From the cell containing the given text, extract its center point as (x, y) coordinate. 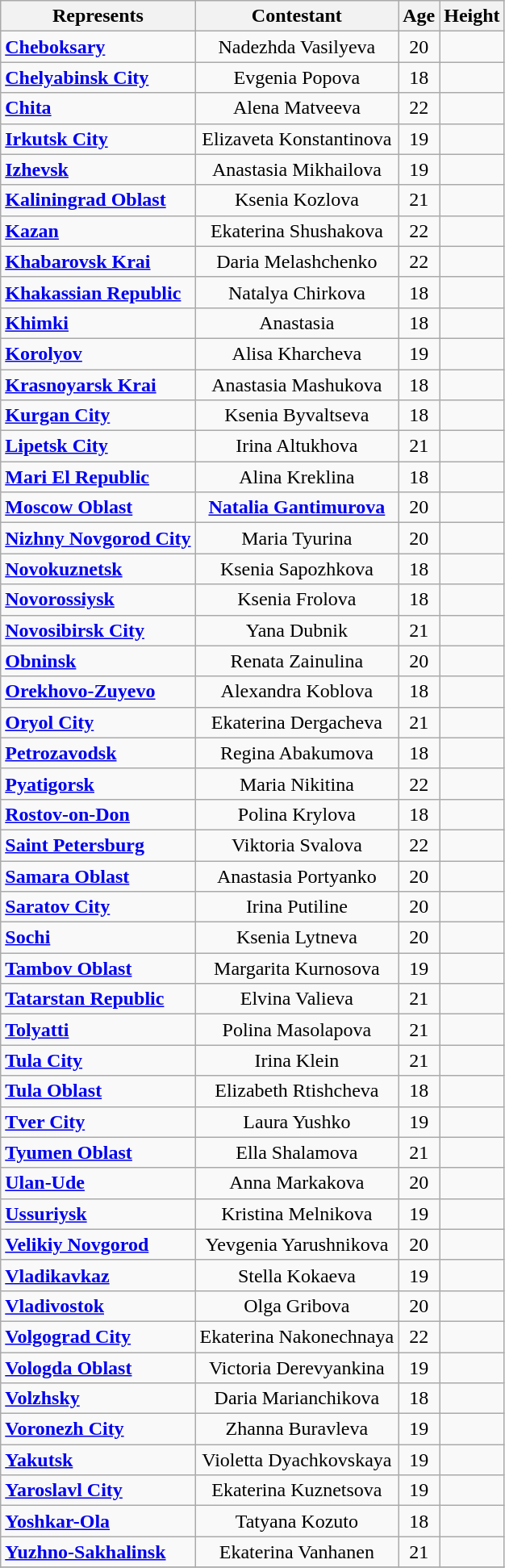
Ekaterina Vanhanen (297, 1552)
Cheboksary (98, 47)
Ksenia Frolova (297, 600)
Irina Klein (297, 1060)
Voronezh City (98, 1429)
Irina Putiline (297, 907)
Pyatigorsk (98, 784)
Renata Zainulina (297, 661)
Ulan-Ude (98, 1183)
Volgograd City (98, 1336)
Anastasia (297, 323)
Ekaterina Shushakova (297, 231)
Vologda Oblast (98, 1368)
Obninsk (98, 661)
Kaliningrad Oblast (98, 200)
Yuzhno-Sakhalinsk (98, 1552)
Ksenia Kozlova (297, 200)
Ekaterina Dergacheva (297, 722)
Samara Oblast (98, 876)
Kazan (98, 231)
Laura Yushko (297, 1122)
Ekaterina Kuznetsova (297, 1491)
Rostov-on-Don (98, 814)
Alena Matveeva (297, 108)
Izhevsk (98, 169)
Daria Marianchikova (297, 1399)
Korolyov (98, 353)
Ella Shalamova (297, 1152)
Tambov Oblast (98, 968)
Yaroslavl City (98, 1491)
Margarita Kurnosova (297, 968)
Novokuznetsk (98, 569)
Mari El Republic (98, 477)
Lipetsk City (98, 446)
Elizabeth Rtishcheva (297, 1091)
Kristina Melnikova (297, 1214)
Elvina Valieva (297, 999)
Anastasia Mikhailova (297, 169)
Anastasia Mashukova (297, 385)
Kurgan City (98, 416)
Ussuriysk (98, 1214)
Yana Dubnik (297, 630)
Tver City (98, 1122)
Evgenia Popova (297, 77)
Zhanna Buravleva (297, 1429)
Oryol City (98, 722)
Age (419, 16)
Vladivostok (98, 1306)
Yakutsk (98, 1460)
Khimki (98, 323)
Viktoria Svalova (297, 845)
Olga Gribova (297, 1306)
Anna Markakova (297, 1183)
Ksenia Sapozhkova (297, 569)
Chita (98, 108)
Polina Masolapova (297, 1030)
Volzhsky (98, 1399)
Alina Kreklina (297, 477)
Velikiy Novgorod (98, 1244)
Vladikavkaz (98, 1275)
Represents (98, 16)
Maria Tyurina (297, 538)
Natalia Gantimurova (297, 508)
Stella Kokaeva (297, 1275)
Contestant (297, 16)
Ksenia Lytneva (297, 938)
Khabarovsk Krai (98, 261)
Natalya Chirkova (297, 292)
Alisa Kharcheva (297, 353)
Yevgenia Yarushnikova (297, 1244)
Petrozavodsk (98, 753)
Regina Abakumova (297, 753)
Daria Melashchenko (297, 261)
Irkutsk City (98, 139)
Tyumen Oblast (98, 1152)
Orekhovo-Zuyevo (98, 692)
Krasnoyarsk Krai (98, 385)
Khakassian Republic (98, 292)
Tula Oblast (98, 1091)
Tula City (98, 1060)
Novosibirsk City (98, 630)
Anastasia Portyanko (297, 876)
Moscow Oblast (98, 508)
Sochi (98, 938)
Chelyabinsk City (98, 77)
Saratov City (98, 907)
Nizhny Novgorod City (98, 538)
Saint Petersburg (98, 845)
Nadezhda Vasilyeva (297, 47)
Polina Krylova (297, 814)
Height (472, 16)
Ksenia Byvaltseva (297, 416)
Yoshkar-Ola (98, 1521)
Novorossiysk (98, 600)
Tolyatti (98, 1030)
Tatarstan Republic (98, 999)
Alexandra Koblova (297, 692)
Maria Nikitina (297, 784)
Ekaterina Nakonechnaya (297, 1336)
Elizaveta Konstantinova (297, 139)
Victoria Derevyankina (297, 1368)
Irina Altukhova (297, 446)
Tatyana Kozuto (297, 1521)
Violetta Dyachkovskaya (297, 1460)
